Search for the cell housing the specified text and yield its (x, y) center coordinate. 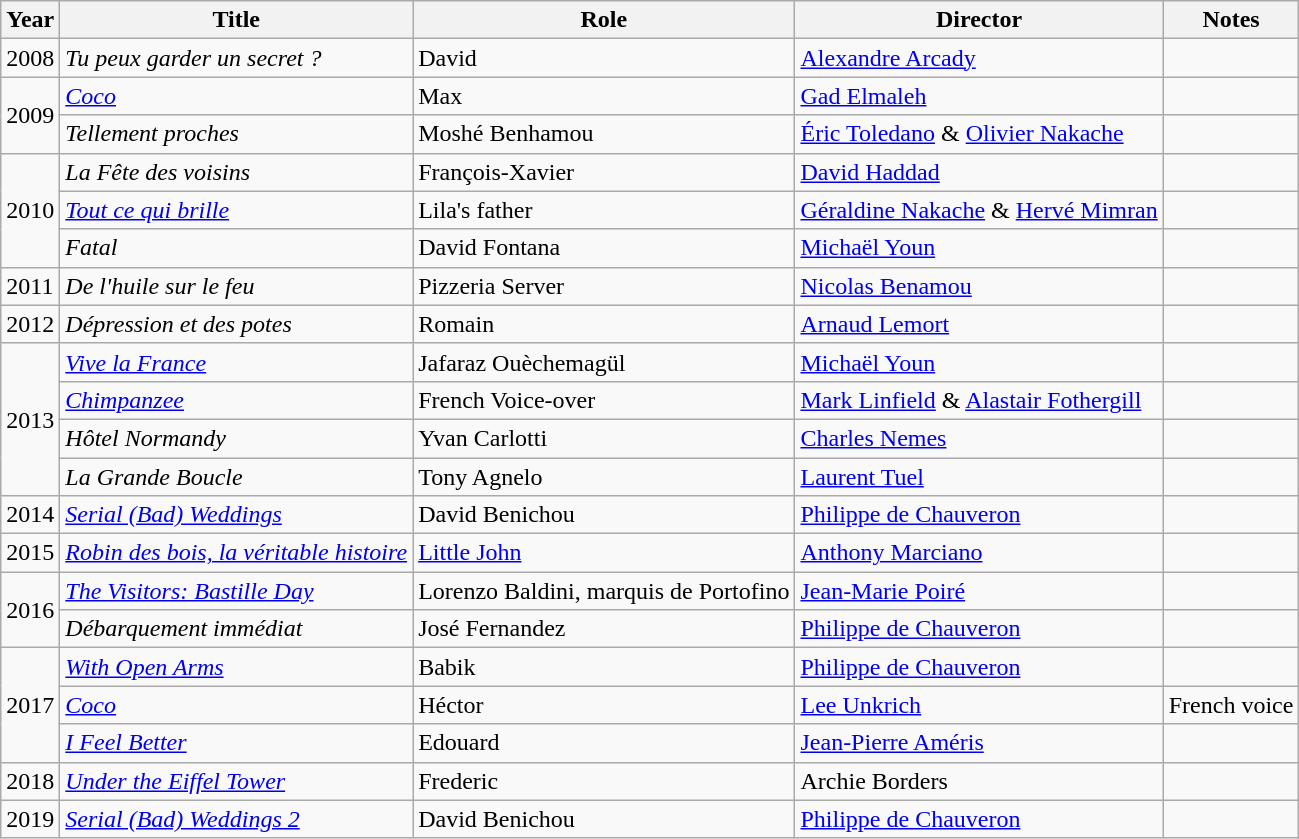
2013 (30, 419)
Chimpanzee (236, 400)
Robin des bois, la véritable histoire (236, 553)
Babik (604, 667)
2016 (30, 610)
Edouard (604, 743)
2009 (30, 115)
David (604, 58)
La Grande Boucle (236, 477)
Moshé Benhamou (604, 134)
La Fête des voisins (236, 172)
I Feel Better (236, 743)
Géraldine Nakache & Hervé Mimran (979, 210)
Hôtel Normandy (236, 438)
Under the Eiffel Tower (236, 781)
Serial (Bad) Weddings 2 (236, 819)
José Fernandez (604, 629)
Lorenzo Baldini, marquis de Portofino (604, 591)
Charles Nemes (979, 438)
Little John (604, 553)
Role (604, 20)
Débarquement immédiat (236, 629)
2014 (30, 515)
2019 (30, 819)
The Visitors: Bastille Day (236, 591)
With Open Arms (236, 667)
Frederic (604, 781)
Nicolas Benamou (979, 286)
French Voice-over (604, 400)
Tony Agnelo (604, 477)
Vive la France (236, 362)
Alexandre Arcady (979, 58)
Dépression et des potes (236, 324)
Archie Borders (979, 781)
2008 (30, 58)
Lila's father (604, 210)
Héctor (604, 705)
Arnaud Lemort (979, 324)
Year (30, 20)
De l'huile sur le feu (236, 286)
Fatal (236, 248)
Jafaraz Ouèchemagül (604, 362)
David Haddad (979, 172)
Jean-Pierre Améris (979, 743)
2011 (30, 286)
Tu peux garder un secret ? (236, 58)
2010 (30, 210)
Lee Unkrich (979, 705)
French voice (1231, 705)
Gad Elmaleh (979, 96)
Romain (604, 324)
2018 (30, 781)
François-Xavier (604, 172)
Éric Toledano & Olivier Nakache (979, 134)
Yvan Carlotti (604, 438)
Director (979, 20)
Tout ce qui brille (236, 210)
Tellement proches (236, 134)
Pizzeria Server (604, 286)
Title (236, 20)
Laurent Tuel (979, 477)
2012 (30, 324)
2015 (30, 553)
Serial (Bad) Weddings (236, 515)
2017 (30, 705)
Mark Linfield & Alastair Fothergill (979, 400)
Jean-Marie Poiré (979, 591)
Max (604, 96)
David Fontana (604, 248)
Anthony Marciano (979, 553)
Notes (1231, 20)
